Capture the cell that displays the provided text and extract its [x, y] central coordinate. 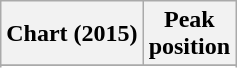
Peakposition [189, 34]
Chart (2015) [72, 34]
